From the cell containing the given text, extract its center point as (X, Y) coordinate. 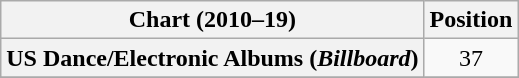
37 (471, 58)
Position (471, 20)
US Dance/Electronic Albums (Billboard) (212, 58)
Chart (2010–19) (212, 20)
